Determine the (X, Y) coordinate at the center of the cell enclosing the given text.  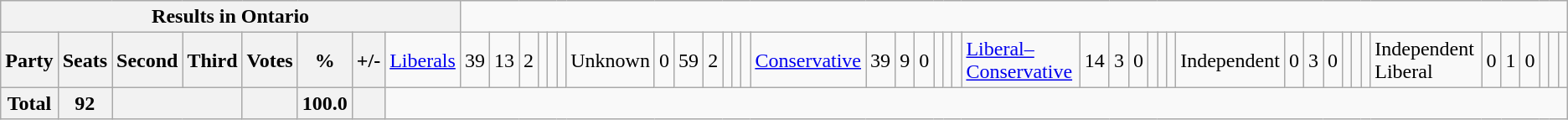
+/- (369, 60)
Results in Ontario (231, 17)
1 (1511, 60)
13 (504, 60)
14 (1094, 60)
9 (905, 60)
59 (689, 60)
Party (29, 60)
Liberal–Conservative (1020, 60)
Independent (1230, 60)
Total (29, 103)
Second (147, 60)
92 (85, 103)
Independent Liberal (1426, 60)
Liberals (423, 60)
Third (213, 60)
100.0 (325, 103)
Unknown (611, 60)
% (325, 60)
Conservative (808, 60)
Votes (270, 60)
Seats (85, 60)
